Pinpoint the cell where the given text exists, returning its (X, Y) midpoint coordinate. 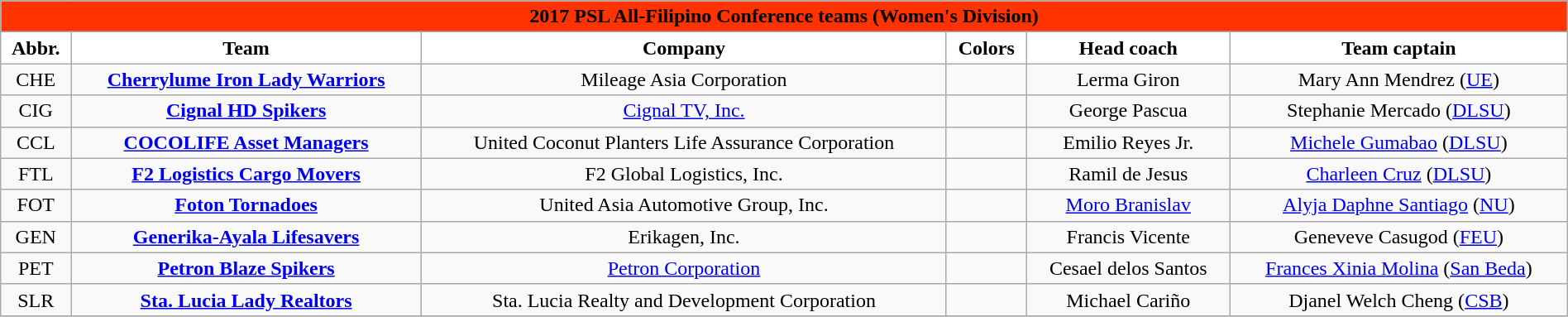
Michael Cariño (1128, 300)
Generika-Ayala Lifesavers (246, 237)
Moro Branislav (1128, 205)
Erikagen, Inc. (685, 237)
Lerma Giron (1128, 79)
Cesael delos Santos (1128, 268)
Frances Xinia Molina (San Beda) (1398, 268)
George Pascua (1128, 111)
Abbr. (36, 48)
Mary Ann Mendrez (UE) (1398, 79)
Alyja Daphne Santiago (NU) (1398, 205)
Djanel Welch Cheng (CSB) (1398, 300)
Petron Corporation (685, 268)
2017 PSL All-Filipino Conference teams (Women's Division) (784, 17)
CHE (36, 79)
Ramil de Jesus (1128, 174)
Team captain (1398, 48)
SLR (36, 300)
Mileage Asia Corporation (685, 79)
United Coconut Planters Life Assurance Corporation (685, 142)
Michele Gumabao (DLSU) (1398, 142)
PET (36, 268)
CIG (36, 111)
Petron Blaze Spikers (246, 268)
FOT (36, 205)
United Asia Automotive Group, Inc. (685, 205)
Team (246, 48)
Stephanie Mercado (DLSU) (1398, 111)
Foton Tornadoes (246, 205)
Geneveve Casugod (FEU) (1398, 237)
COCOLIFE Asset Managers (246, 142)
Sta. Lucia Lady Realtors (246, 300)
F2 Global Logistics, Inc. (685, 174)
Head coach (1128, 48)
CCL (36, 142)
FTL (36, 174)
Emilio Reyes Jr. (1128, 142)
GEN (36, 237)
Company (685, 48)
Cignal TV, Inc. (685, 111)
Sta. Lucia Realty and Development Corporation (685, 300)
Cignal HD Spikers (246, 111)
F2 Logistics Cargo Movers (246, 174)
Colors (986, 48)
Charleen Cruz (DLSU) (1398, 174)
Cherrylume Iron Lady Warriors (246, 79)
Francis Vicente (1128, 237)
